Search for the cell housing the specified text and yield its [x, y] center coordinate. 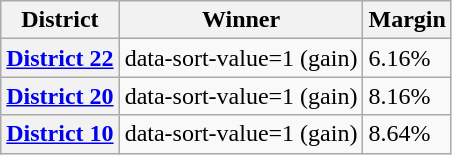
District 20 [60, 96]
8.16% [407, 96]
Margin [407, 20]
District 22 [60, 58]
8.64% [407, 134]
Winner [241, 20]
6.16% [407, 58]
District [60, 20]
District 10 [60, 134]
